For the text-containing cell, return its midpoint in [X, Y] coordinate format. 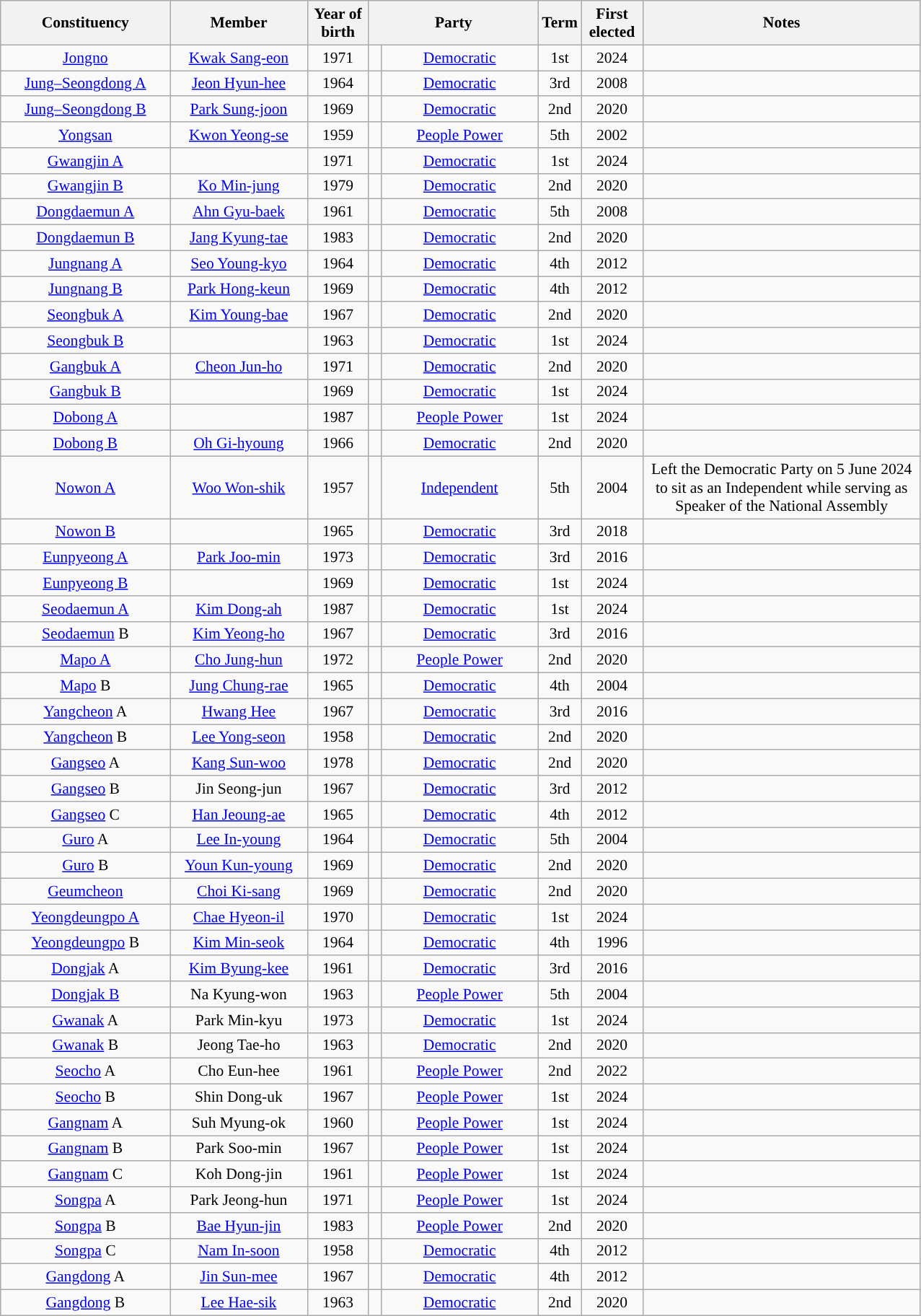
1970 [338, 917]
Gangseo A [85, 763]
Mapo A [85, 660]
Cho Jung-hun [239, 660]
Eunpyeong A [85, 558]
Eunpyeong B [85, 583]
Term [560, 23]
Songpa B [85, 1226]
Gangbuk B [85, 392]
Youn Kun-young [239, 866]
Lee Hae-sik [239, 1303]
Geumcheon [85, 892]
Gangseo C [85, 815]
Party [453, 23]
Jung–Seongdong A [85, 84]
Ahn Gyu-baek [239, 212]
Notes [782, 23]
Kwak Sang-eon [239, 58]
Park Jeong-hun [239, 1200]
First elected [612, 23]
Chae Hyeon-il [239, 917]
Jang Kyung-tae [239, 238]
Gangdong A [85, 1277]
Independent [459, 488]
Gangnam C [85, 1175]
Jeon Hyun-hee [239, 84]
Gwanak A [85, 1020]
Dongjak B [85, 994]
Dongdaemun A [85, 212]
1972 [338, 660]
Cho Eun-hee [239, 1071]
Nowon A [85, 488]
Jongno [85, 58]
Gangseo B [85, 789]
Yangcheon A [85, 711]
Member [239, 23]
1966 [338, 444]
Hwang Hee [239, 711]
Seocho B [85, 1097]
Kim Young-bae [239, 315]
Kim Byung-kee [239, 969]
Seongbuk B [85, 341]
Jin Seong-jun [239, 789]
Jung Chung-rae [239, 686]
Year of birth [338, 23]
Yangcheon B [85, 737]
Jeong Tae-ho [239, 1045]
Dongjak A [85, 969]
1978 [338, 763]
2018 [612, 532]
Lee Yong-seon [239, 737]
Songpa C [85, 1251]
1959 [338, 135]
Seocho A [85, 1071]
Dongdaemun B [85, 238]
1960 [338, 1123]
Park Joo-min [239, 558]
Lee In-young [239, 840]
1957 [338, 488]
Seodaemun B [85, 634]
Jungnang A [85, 263]
Gwangjin B [85, 186]
Kwon Yeong-se [239, 135]
Gwangjin A [85, 161]
Gangnam B [85, 1149]
2002 [612, 135]
Left the Democratic Party on 5 June 2024 to sit as an Independent while serving as Speaker of the National Assembly [782, 488]
Jungnang B [85, 289]
Seo Young-kyo [239, 263]
Woo Won-shik [239, 488]
Kim Dong-ah [239, 609]
Kim Yeong-ho [239, 634]
Gangnam A [85, 1123]
2022 [612, 1071]
Bae Hyun-jin [239, 1226]
Park Hong-keun [239, 289]
Mapo B [85, 686]
Oh Gi-hyoung [239, 444]
Yeongdeungpo A [85, 917]
Ko Min-jung [239, 186]
Seodaemun A [85, 609]
Kim Min-seok [239, 943]
Seongbuk A [85, 315]
Songpa A [85, 1200]
Dobong A [85, 418]
Jung–Seongdong B [85, 110]
Jin Sun-mee [239, 1277]
Constituency [85, 23]
Shin Dong-uk [239, 1097]
Park Sung-joon [239, 110]
Kang Sun-woo [239, 763]
Nowon B [85, 532]
Suh Myung-ok [239, 1123]
Yongsan [85, 135]
Nam In-soon [239, 1251]
Choi Ki-sang [239, 892]
Dobong B [85, 444]
Gangdong B [85, 1303]
Na Kyung-won [239, 994]
Cheon Jun-ho [239, 367]
Gwanak B [85, 1045]
1979 [338, 186]
1996 [612, 943]
Koh Dong-jin [239, 1175]
Park Min-kyu [239, 1020]
Guro B [85, 866]
Han Jeoung-ae [239, 815]
Gangbuk A [85, 367]
Park Soo-min [239, 1149]
Guro A [85, 840]
Yeongdeungpo B [85, 943]
